Detect which cell encompasses the target text, then output its (X, Y) center coordinate. 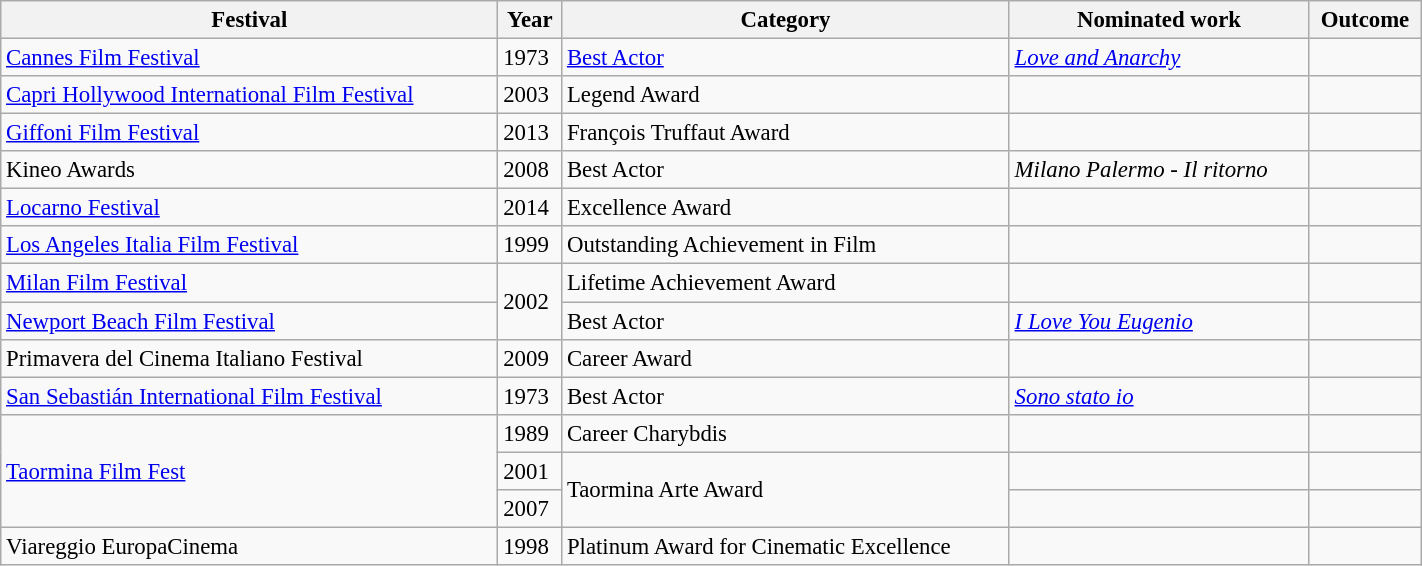
Love and Anarchy (1158, 58)
Locarno Festival (250, 208)
San Sebastián International Film Festival (250, 396)
Taormina Arte Award (786, 490)
2002 (530, 302)
2003 (530, 95)
Kineo Awards (250, 170)
Viareggio EuropaCinema (250, 546)
Los Angeles Italia Film Festival (250, 245)
Taormina Film Fest (250, 470)
Career Charybdis (786, 433)
Festival (250, 20)
2013 (530, 133)
1998 (530, 546)
Nominated work (1158, 20)
Cannes Film Festival (250, 58)
2008 (530, 170)
2014 (530, 208)
2001 (530, 471)
2007 (530, 509)
Outstanding Achievement in Film (786, 245)
Legend Award (786, 95)
1989 (530, 433)
Excellence Award (786, 208)
2009 (530, 358)
Sono stato io (1158, 396)
I Love You Eugenio (1158, 321)
Primavera del Cinema Italiano Festival (250, 358)
François Truffaut Award (786, 133)
Category (786, 20)
Platinum Award for Cinematic Excellence (786, 546)
Career Award (786, 358)
Outcome (1366, 20)
Capri Hollywood International Film Festival (250, 95)
Giffoni Film Festival (250, 133)
Newport Beach Film Festival (250, 321)
Milan Film Festival (250, 283)
Milano Palermo - Il ritorno (1158, 170)
Year (530, 20)
Lifetime Achievement Award (786, 283)
1999 (530, 245)
